Output the (x, y) coordinate of the center of the cell containing the given text.  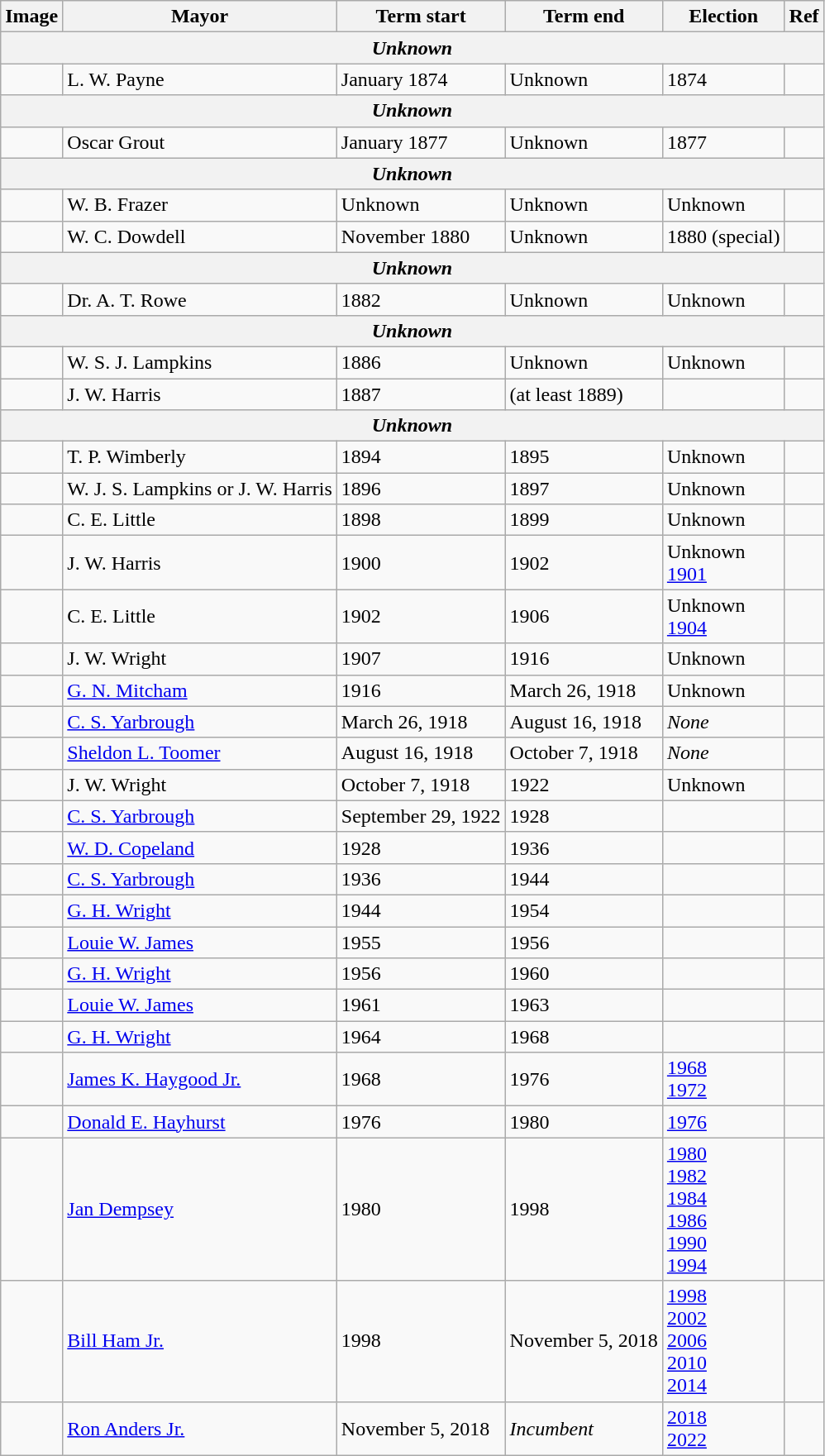
Ref (804, 17)
1877 (723, 142)
Term start (421, 17)
Sheldon L. Toomer (200, 753)
1954 (584, 910)
1894 (421, 457)
Mayor (200, 17)
T. P. Wimberly (200, 457)
Unknown1901 (723, 562)
Term end (584, 17)
19982002200620102014 (723, 1341)
1895 (584, 457)
Bill Ham Jr. (200, 1341)
1907 (421, 659)
W. B. Frazer (200, 205)
Donald E. Hayhurst (200, 1122)
1874 (723, 79)
November 1880 (421, 236)
Election (723, 17)
Dr. A. T. Rowe (200, 299)
(at least 1889) (584, 394)
1906 (584, 617)
September 29, 1922 (421, 816)
1955 (421, 942)
Jan Dempsey (200, 1209)
Incumbent (584, 1429)
G. N. Mitcham (200, 690)
1899 (584, 520)
1897 (584, 489)
1963 (584, 1005)
L. W. Payne (200, 79)
January 1877 (421, 142)
Oscar Grout (200, 142)
W. J. S. Lampkins or J. W. Harris (200, 489)
Image (31, 17)
1900 (421, 562)
W. D. Copeland (200, 847)
1896 (421, 489)
Ron Anders Jr. (200, 1429)
W. C. Dowdell (200, 236)
1961 (421, 1005)
1886 (421, 362)
1960 (584, 974)
1880 (special) (723, 236)
19681972 (723, 1080)
1898 (421, 520)
20182022 (723, 1429)
W. S. J. Lampkins (200, 362)
1922 (584, 785)
1882 (421, 299)
Unknown1904 (723, 617)
James K. Haygood Jr. (200, 1080)
1887 (421, 394)
January 1874 (421, 79)
1964 (421, 1037)
198019821984198619901994 (723, 1209)
